Output the (x, y) coordinate of the center of the cell containing the given text.  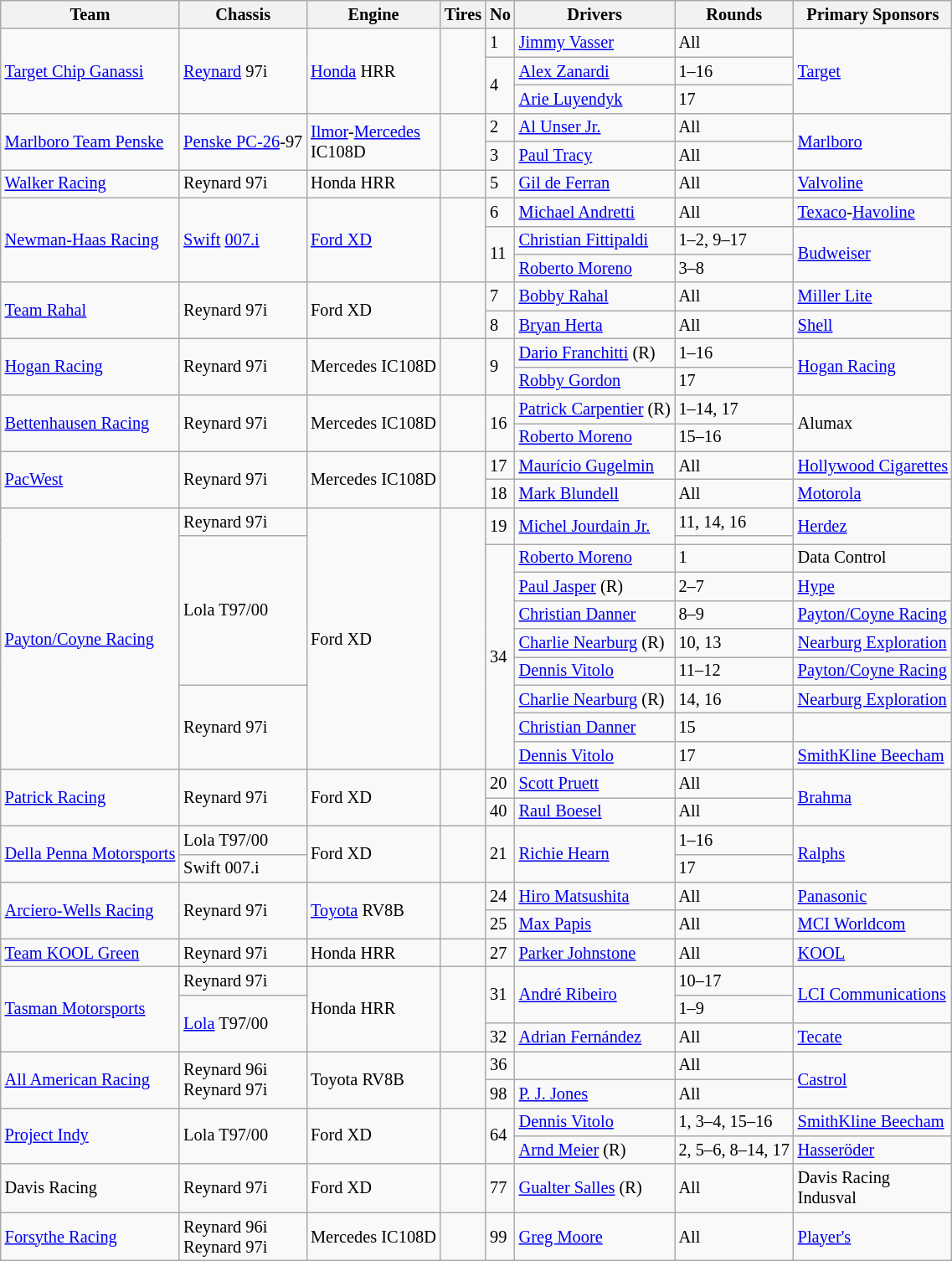
All American Racing (90, 1078)
Greg Moore (594, 1237)
Player's (872, 1237)
Michael Andretti (594, 212)
6 (501, 212)
Gualter Salles (R) (594, 1188)
Michel Jourdain Jr. (594, 526)
99 (501, 1237)
7 (501, 296)
Mark Blundell (594, 493)
Alex Zanardi (594, 71)
Christian Fittipaldi (594, 240)
1–2, 9–17 (734, 240)
Hollywood Cigarettes (872, 466)
25 (501, 924)
2, 5–6, 8–14, 17 (734, 1150)
Robby Gordon (594, 381)
15–16 (734, 437)
36 (501, 1065)
Team (90, 14)
Jimmy Vasser (594, 43)
Bobby Rahal (594, 296)
Brahma (872, 797)
Raul Boesel (594, 811)
Valvoline (872, 183)
Bettenhausen Racing (90, 424)
Marlboro Team Penske (90, 141)
Herdez (872, 526)
Project Indy (90, 1135)
16 (501, 424)
1–9 (734, 1009)
4 (501, 85)
Tires (463, 14)
98 (501, 1094)
Paul Jasper (R) (594, 586)
8 (501, 325)
Adrian Fernández (594, 1037)
21 (501, 854)
9 (501, 367)
No (501, 14)
Texaco-Havoline (872, 212)
André Ribeiro (594, 995)
2–7 (734, 586)
Ilmor-MercedesIC108D (373, 141)
34 (501, 656)
Patrick Carpentier (R) (594, 409)
Data Control (872, 558)
11, 14, 16 (734, 522)
10, 13 (734, 642)
Target (872, 70)
Arnd Meier (R) (594, 1150)
24 (501, 896)
64 (501, 1135)
Alumax (872, 424)
27 (501, 953)
32 (501, 1037)
KOOL (872, 953)
1–14, 17 (734, 409)
Maurício Gugelmin (594, 466)
11–12 (734, 671)
10–17 (734, 980)
14, 16 (734, 699)
19 (501, 526)
77 (501, 1188)
Shell (872, 325)
Richie Hearn (594, 854)
Newman-Haas Racing (90, 239)
P. J. Jones (594, 1094)
31 (501, 995)
Penske PC-26-97 (243, 141)
MCI Worldcom (872, 924)
Chassis (243, 14)
Engine (373, 14)
Miller Lite (872, 296)
Parker Johnstone (594, 953)
5 (501, 183)
18 (501, 493)
Ralphs (872, 854)
Patrick Racing (90, 797)
Hasseröder (872, 1150)
Paul Tracy (594, 156)
Panasonic (872, 896)
Tasman Motorsports (90, 1008)
3–8 (734, 268)
3 (501, 156)
Della Penna Motorsports (90, 854)
15 (734, 727)
Tecate (872, 1037)
Hype (872, 586)
Davis Racing Indusval (872, 1188)
Dario Franchitti (R) (594, 353)
Castrol (872, 1078)
Forsythe Racing (90, 1237)
LCI Communications (872, 995)
Al Unser Jr. (594, 127)
Max Papis (594, 924)
Target Chip Ganassi (90, 70)
Scott Pruett (594, 784)
8–9 (734, 615)
40 (501, 811)
Arie Luyendyk (594, 99)
Bryan Herta (594, 325)
Team KOOL Green (90, 953)
Budweiser (872, 255)
11 (501, 255)
PacWest (90, 479)
Walker Racing (90, 183)
Drivers (594, 14)
Davis Racing (90, 1188)
20 (501, 784)
Primary Sponsors (872, 14)
Motorola (872, 493)
1, 3–4, 15–16 (734, 1122)
Hiro Matsushita (594, 896)
Gil de Ferran (594, 183)
Marlboro (872, 141)
2 (501, 127)
Rounds (734, 14)
Arciero-Wells Racing (90, 909)
Team Rahal (90, 310)
